Return (x, y) of the center of cell containing provided text 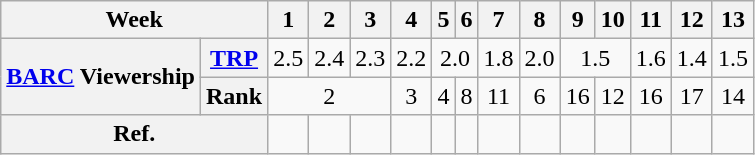
13 (732, 20)
2.3 (370, 58)
Week (134, 20)
Rank (234, 96)
TRP (234, 58)
10 (612, 20)
Ref. (134, 134)
BARC Viewership (101, 77)
5 (444, 20)
17 (692, 96)
1 (288, 20)
1.4 (692, 58)
1.6 (650, 58)
7 (498, 20)
14 (732, 96)
1.8 (498, 58)
9 (578, 20)
2.4 (330, 58)
2.2 (412, 58)
2.5 (288, 58)
